Capture the cell that displays the provided text and extract its (x, y) central coordinate. 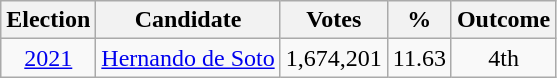
2021 (48, 58)
11.63 (419, 58)
1,674,201 (334, 58)
4th (503, 58)
Hernando de Soto (188, 58)
Election (48, 20)
Candidate (188, 20)
Outcome (503, 20)
% (419, 20)
Votes (334, 20)
